Return (x, y) of the center of cell containing provided text 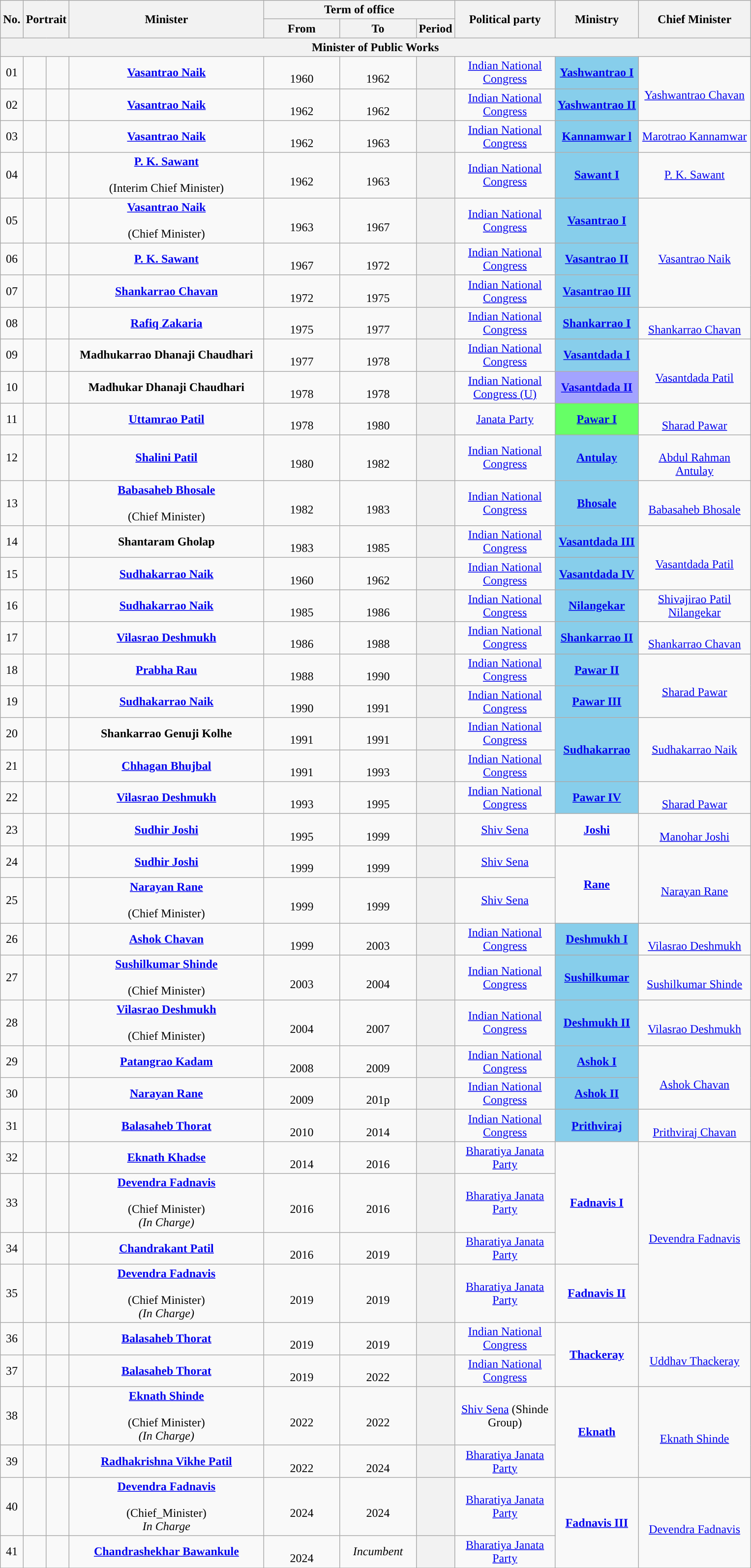
19 (12, 701)
Vilasrao Deshmukh (Chief Minister) (166, 1023)
02 (12, 104)
18 (12, 670)
Fadnavis I (597, 1203)
Manohar Joshi (694, 829)
Shankarrao I (597, 323)
Indian National Congress (U) (505, 387)
Eknath Khadse (166, 1158)
Pawar IV (597, 798)
Prithviraj (597, 1125)
Uddhav Thackeray (694, 1355)
Joshi (597, 829)
Pawar III (597, 701)
Yashwantrao Chavan (694, 89)
Portrait (46, 19)
Madhukarrao Dhanaji Chaudhari (166, 355)
03 (12, 137)
35 (12, 1294)
2008 (302, 1061)
32 (12, 1158)
28 (12, 1023)
Vasantdada I (597, 355)
Chandrakant Patil (166, 1248)
Sudhakarrao (597, 750)
22 (12, 798)
Pawar I (597, 419)
Yashwantrao I (597, 73)
Radhakrishna Vikhe Patil (166, 1461)
Vasantdada III (597, 542)
Sushilkumar (597, 978)
Political party (505, 19)
2007 (378, 1023)
Period (436, 29)
33 (12, 1203)
Babasaheb Bhosale (Chief Minister) (166, 503)
Vasantrao Naik (Chief Minister) (166, 220)
15 (12, 573)
29 (12, 1061)
34 (12, 1248)
14 (12, 542)
24 (12, 862)
Eknath Shinde (694, 1432)
Marotrao Kannamwar (694, 137)
27 (12, 978)
01 (12, 73)
To (378, 29)
23 (12, 829)
Antulay (597, 458)
Rafiq Zakaria (166, 323)
12 (12, 458)
40 (12, 1506)
39 (12, 1461)
25 (12, 900)
P. K. Sawant (Interim Chief Minister) (166, 175)
06 (12, 259)
Abdul Rahman Antulay (694, 458)
Vasantrao II (597, 259)
05 (12, 220)
Eknath (597, 1432)
Janata Party (505, 419)
Chief Minister (694, 19)
21 (12, 765)
Chhagan Bhujbal (166, 765)
Uttamrao Patil (166, 419)
38 (12, 1416)
13 (12, 503)
Pawar II (597, 670)
Shankarrao II (597, 637)
Fadnavis II (597, 1294)
30 (12, 1094)
07 (12, 291)
Bhosale (597, 503)
Ministry (597, 19)
20 (12, 734)
Vasantdada II (597, 387)
Term of office (359, 10)
Vasantdada IV (597, 573)
04 (12, 175)
Eknath Shinde (Chief Minister) (In Charge) (166, 1416)
Chandrashekhar Bawankule (166, 1551)
Sawant I (597, 175)
Minister of Public Works (376, 47)
Shantaram Gholap (166, 542)
36 (12, 1339)
Thackeray (597, 1355)
Rane (597, 884)
Shivajirao Patil Nilangekar (694, 606)
Vasantrao I (597, 220)
Madhukar Dhanaji Chaudhari (166, 387)
2010 (302, 1125)
17 (12, 637)
Shankarrao Genuji Kolhe (166, 734)
11 (12, 419)
Deshmukh I (597, 938)
Ashok II (597, 1094)
16 (12, 606)
41 (12, 1551)
Nilangekar (597, 606)
Prithviraj Chavan (694, 1125)
Babasaheb Bhosale (694, 503)
09 (12, 355)
31 (12, 1125)
37 (12, 1370)
Shalini Patil (166, 458)
Sushilkumar Shinde (694, 978)
26 (12, 938)
Sushilkumar Shinde (Chief Minister) (166, 978)
10 (12, 387)
08 (12, 323)
Ashok I (597, 1061)
Deshmukh II (597, 1023)
Patangrao Kadam (166, 1061)
Yashwantrao II (597, 104)
Kannamwar l (597, 137)
Fadnavis III (597, 1522)
Minister (166, 19)
No. (12, 19)
Narayan Rane (Chief Minister) (166, 900)
From (302, 29)
Shiv Sena (Shinde Group) (505, 1416)
Vasantrao III (597, 291)
Prabha Rau (166, 670)
Devendra Fadnavis (Chief_Minister) In Charge (166, 1506)
Incumbent (378, 1551)
201p (378, 1094)
